For the text-containing cell, return its midpoint in [X, Y] coordinate format. 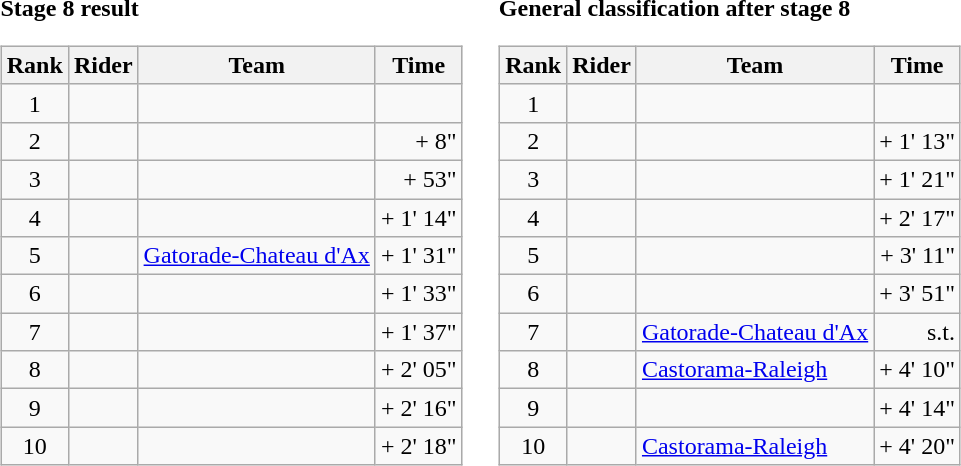
s.t. [918, 332]
+ 3' 51" [918, 294]
+ 1' 31" [418, 256]
+ 2' 18" [418, 446]
+ 4' 10" [918, 370]
+ 1' 14" [418, 217]
+ 8" [418, 141]
+ 2' 16" [418, 408]
+ 1' 13" [918, 141]
+ 2' 17" [918, 217]
+ 1' 37" [418, 332]
+ 4' 14" [918, 408]
+ 4' 20" [918, 446]
+ 3' 11" [918, 256]
+ 1' 21" [918, 179]
+ 53" [418, 179]
+ 2' 05" [418, 370]
+ 1' 33" [418, 294]
